Pinpoint the cell where the given text exists, returning its (x, y) midpoint coordinate. 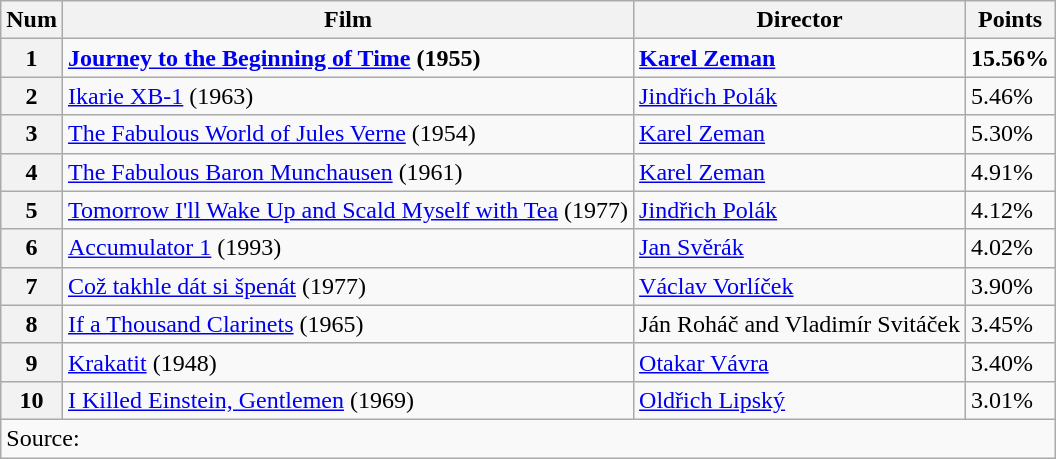
Source: (528, 438)
6 (32, 248)
Tomorrow I'll Wake Up and Scald Myself with Tea (1977) (348, 210)
5 (32, 210)
If a Thousand Clarinets (1965) (348, 324)
Accumulator 1 (1993) (348, 248)
Oldřich Lipský (800, 400)
3.40% (1010, 362)
3.45% (1010, 324)
3.01% (1010, 400)
8 (32, 324)
Points (1010, 20)
3 (32, 134)
4.02% (1010, 248)
Otakar Vávra (800, 362)
Journey to the Beginning of Time (1955) (348, 58)
5.30% (1010, 134)
Jan Svěrák (800, 248)
5.46% (1010, 96)
Václav Vorlíček (800, 286)
1 (32, 58)
The Fabulous Baron Munchausen (1961) (348, 172)
Ikarie XB-1 (1963) (348, 96)
2 (32, 96)
4 (32, 172)
The Fabulous World of Jules Verne (1954) (348, 134)
Ján Roháč and Vladimír Svitáček (800, 324)
7 (32, 286)
Num (32, 20)
4.91% (1010, 172)
Film (348, 20)
Director (800, 20)
4.12% (1010, 210)
3.90% (1010, 286)
9 (32, 362)
I Killed Einstein, Gentlemen (1969) (348, 400)
10 (32, 400)
Krakatit (1948) (348, 362)
15.56% (1010, 58)
Což takhle dát si špenát (1977) (348, 286)
